Find where the given text appears and provide that cell's center as (X, Y) coordinate. 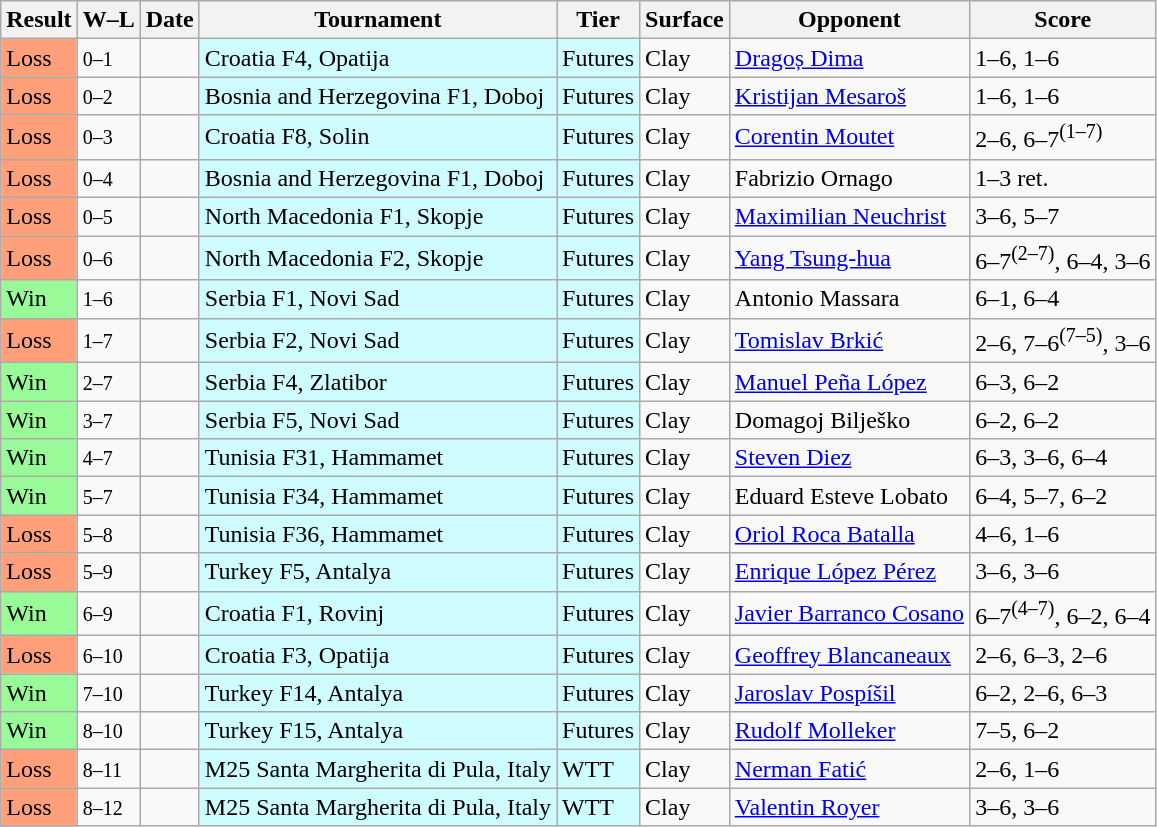
3–6, 5–7 (1063, 217)
Croatia F8, Solin (378, 138)
5–9 (108, 572)
1–6 (108, 299)
Rudolf Molleker (849, 731)
6–1, 6–4 (1063, 299)
6–10 (108, 655)
4–6, 1–6 (1063, 534)
5–8 (108, 534)
6–3, 3–6, 6–4 (1063, 458)
North Macedonia F2, Skopje (378, 258)
Maximilian Neuchrist (849, 217)
0–4 (108, 178)
3–7 (108, 420)
6–4, 5–7, 6–2 (1063, 496)
6–7(2–7), 6–4, 3–6 (1063, 258)
Score (1063, 20)
Steven Diez (849, 458)
0–3 (108, 138)
0–6 (108, 258)
Tier (598, 20)
Kristijan Mesaroš (849, 96)
8–12 (108, 807)
Surface (685, 20)
Turkey F5, Antalya (378, 572)
1–7 (108, 340)
Yang Tsung-hua (849, 258)
7–10 (108, 693)
Croatia F3, Opatija (378, 655)
W–L (108, 20)
Croatia F4, Opatija (378, 58)
6–3, 6–2 (1063, 382)
Antonio Massara (849, 299)
2–6, 6–3, 2–6 (1063, 655)
0–5 (108, 217)
2–6, 6–7(1–7) (1063, 138)
2–7 (108, 382)
Fabrizio Ornago (849, 178)
Valentin Royer (849, 807)
8–11 (108, 769)
Eduard Esteve Lobato (849, 496)
6–7(4–7), 6–2, 6–4 (1063, 614)
6–2, 6–2 (1063, 420)
Oriol Roca Batalla (849, 534)
Turkey F14, Antalya (378, 693)
Tomislav Brkić (849, 340)
Turkey F15, Antalya (378, 731)
Geoffrey Blancaneaux (849, 655)
Tunisia F34, Hammamet (378, 496)
2–6, 7–6(7–5), 3–6 (1063, 340)
0–1 (108, 58)
North Macedonia F1, Skopje (378, 217)
5–7 (108, 496)
Manuel Peña López (849, 382)
Serbia F5, Novi Sad (378, 420)
Tunisia F36, Hammamet (378, 534)
Result (39, 20)
Jaroslav Pospíšil (849, 693)
Dragoș Dima (849, 58)
8–10 (108, 731)
Opponent (849, 20)
2–6, 1–6 (1063, 769)
Nerman Fatić (849, 769)
7–5, 6–2 (1063, 731)
6–2, 2–6, 6–3 (1063, 693)
4–7 (108, 458)
Javier Barranco Cosano (849, 614)
Serbia F2, Novi Sad (378, 340)
Serbia F1, Novi Sad (378, 299)
0–2 (108, 96)
Tunisia F31, Hammamet (378, 458)
Serbia F4, Zlatibor (378, 382)
6–9 (108, 614)
Corentin Moutet (849, 138)
Enrique López Pérez (849, 572)
Croatia F1, Rovinj (378, 614)
Domagoj Bilješko (849, 420)
Tournament (378, 20)
1–3 ret. (1063, 178)
Date (170, 20)
